Locate the cell with the specified text and output its [X, Y] center coordinate. 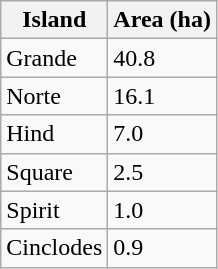
Grande [54, 58]
7.0 [162, 134]
16.1 [162, 96]
1.0 [162, 210]
Hind [54, 134]
2.5 [162, 172]
0.9 [162, 248]
40.8 [162, 58]
Area (ha) [162, 20]
Square [54, 172]
Cinclodes [54, 248]
Norte [54, 96]
Island [54, 20]
Spirit [54, 210]
